Search for the cell housing the specified text and yield its [x, y] center coordinate. 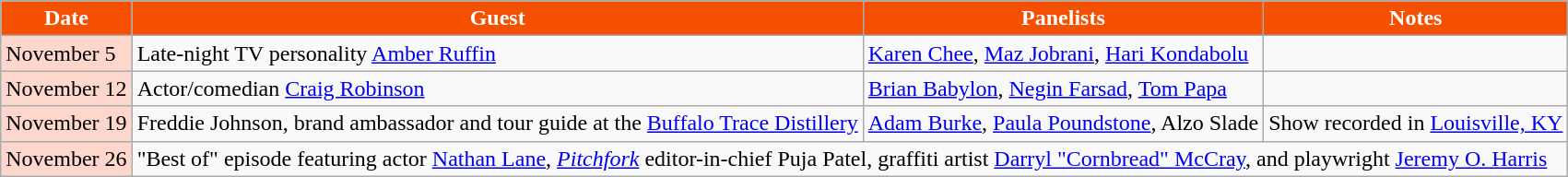
Show recorded in Louisville, KY [1416, 124]
November 5 [66, 53]
Brian Babylon, Negin Farsad, Tom Papa [1063, 88]
Date [66, 18]
November 26 [66, 159]
November 19 [66, 124]
Panelists [1063, 18]
Karen Chee, Maz Jobrani, Hari Kondabolu [1063, 53]
Guest [498, 18]
Freddie Johnson, brand ambassador and tour guide at the Buffalo Trace Distillery [498, 124]
Actor/comedian Craig Robinson [498, 88]
November 12 [66, 88]
Adam Burke, Paula Poundstone, Alzo Slade [1063, 124]
Late-night TV personality Amber Ruffin [498, 53]
Notes [1416, 18]
